Locate the cell with the specified text and output its [X, Y] center coordinate. 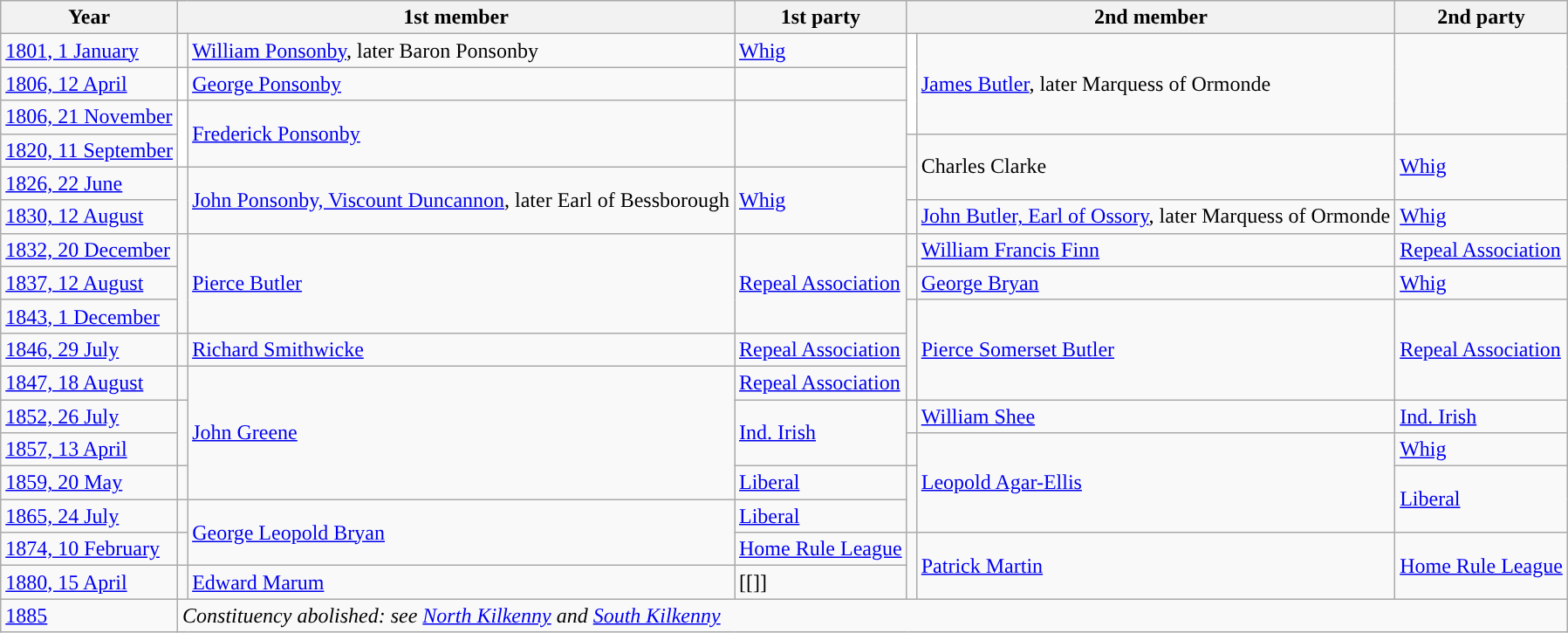
William Ponsonby, later Baron Ponsonby [461, 51]
1857, 13 April [89, 450]
1806, 12 April [89, 84]
1st party [821, 17]
Richard Smithwicke [461, 349]
Edward Marum [461, 582]
Leopold Agar-Ellis [1155, 483]
[[]] [821, 582]
John Ponsonby, Viscount Duncannon, later Earl of Bessborough [461, 200]
1837, 12 August [89, 283]
George Bryan [1155, 283]
2nd party [1482, 17]
1832, 20 December [89, 250]
1st member [456, 17]
1865, 24 July [89, 516]
1820, 11 September [89, 150]
Pierce Butler [461, 283]
1826, 22 June [89, 183]
1846, 29 July [89, 349]
1880, 15 April [89, 582]
1852, 26 July [89, 416]
1801, 1 January [89, 51]
Constituency abolished: see North Kilkenny and South Kilkenny [873, 616]
1874, 10 February [89, 549]
1806, 21 November [89, 117]
James Butler, later Marquess of Ormonde [1155, 84]
Pierce Somerset Butler [1155, 349]
Charles Clarke [1155, 167]
William Francis Finn [1155, 250]
William Shee [1155, 416]
George Leopold Bryan [461, 533]
John Butler, Earl of Ossory, later Marquess of Ormonde [1155, 217]
Frederick Ponsonby [461, 134]
Year [89, 17]
1843, 1 December [89, 316]
2nd member [1151, 17]
1859, 20 May [89, 483]
1830, 12 August [89, 217]
George Ponsonby [461, 84]
John Greene [461, 432]
1885 [89, 616]
Patrick Martin [1155, 566]
1847, 18 August [89, 382]
